Provide the [x, y] coordinate of the cell's center where the given text is located.  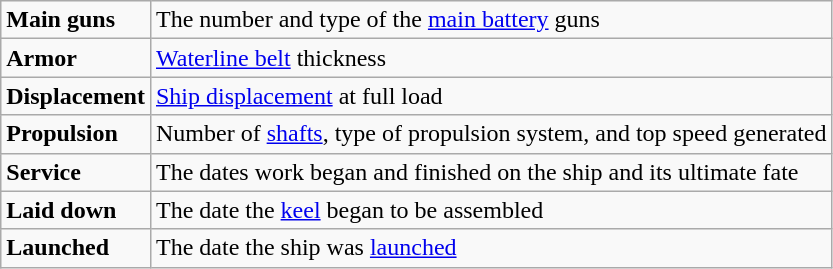
Waterline belt thickness [491, 58]
Ship displacement at full load [491, 96]
Armor [76, 58]
Number of shafts, type of propulsion system, and top speed generated [491, 134]
The dates work began and finished on the ship and its ultimate fate [491, 172]
Laid down [76, 210]
The date the ship was launched [491, 248]
Displacement [76, 96]
Propulsion [76, 134]
The number and type of the main battery guns [491, 20]
Service [76, 172]
Main guns [76, 20]
Launched [76, 248]
The date the keel began to be assembled [491, 210]
